Search for the cell housing the specified text and yield its (x, y) center coordinate. 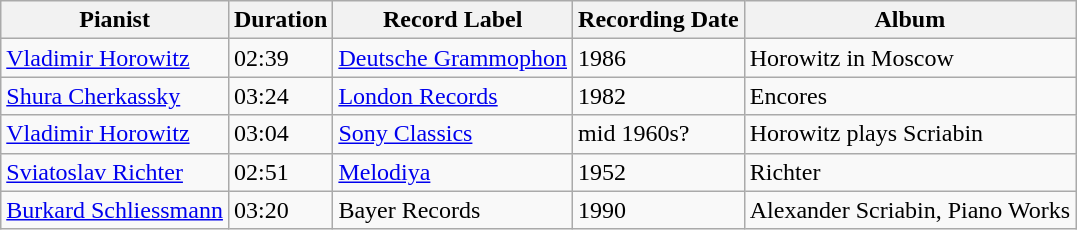
Deutsche Grammophon (453, 58)
Encores (910, 96)
Pianist (115, 20)
02:51 (280, 172)
Sviatoslav Richter (115, 172)
Recording Date (659, 20)
London Records (453, 96)
1990 (659, 210)
Sony Classics (453, 134)
03:04 (280, 134)
1982 (659, 96)
1952 (659, 172)
Duration (280, 20)
02:39 (280, 58)
Bayer Records (453, 210)
Alexander Scriabin, Piano Works (910, 210)
Horowitz in Moscow (910, 58)
Album (910, 20)
Record Label (453, 20)
Shura Cherkassky (115, 96)
1986 (659, 58)
03:24 (280, 96)
Burkard Schliessmann (115, 210)
03:20 (280, 210)
mid 1960s? (659, 134)
Richter (910, 172)
Horowitz plays Scriabin (910, 134)
Melodiya (453, 172)
